Output the (x, y) coordinate of the center of the cell containing the given text.  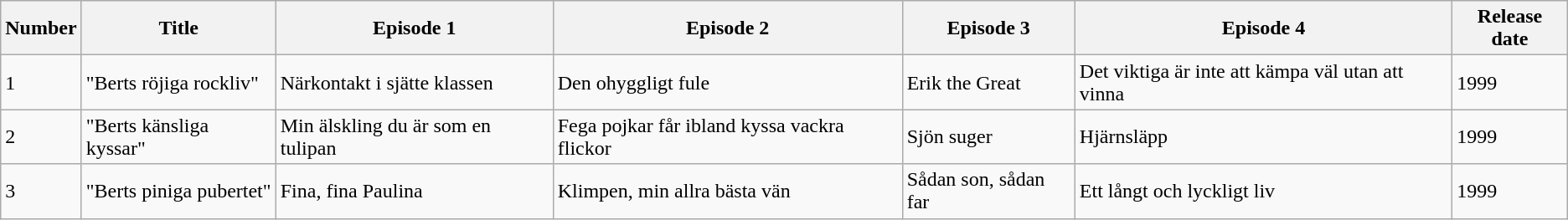
"Berts piniga pubertet" (178, 191)
Den ohyggligt fule (727, 82)
Sådan son, sådan far (988, 191)
Episode 2 (727, 28)
Det viktiga är inte att kämpa väl utan att vinna (1263, 82)
Sjön suger (988, 137)
Fega pojkar får ibland kyssa vackra flickor (727, 137)
Hjärnsläpp (1263, 137)
Klimpen, min allra bästa vän (727, 191)
Episode 3 (988, 28)
Erik the Great (988, 82)
Release date (1509, 28)
Number (41, 28)
"Berts röjiga rockliv" (178, 82)
Närkontakt i sjätte klassen (414, 82)
"Berts känsliga kyssar" (178, 137)
2 (41, 137)
Min älskling du är som en tulipan (414, 137)
Title (178, 28)
3 (41, 191)
Episode 1 (414, 28)
Episode 4 (1263, 28)
Ett långt och lyckligt liv (1263, 191)
Fina, fina Paulina (414, 191)
1 (41, 82)
